For the text-containing cell, return its midpoint in [X, Y] coordinate format. 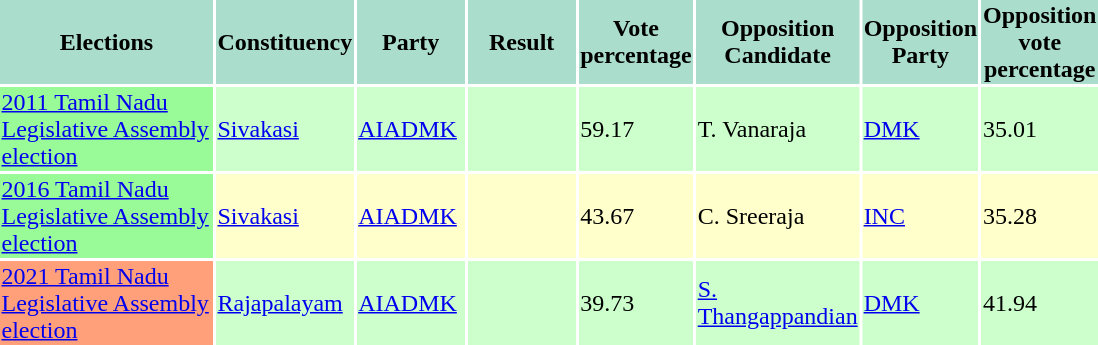
39.73 [636, 303]
Result [522, 42]
Opposition Party [920, 42]
41.94 [1040, 303]
Party [411, 42]
Elections [106, 42]
Opposition vote percentage [1040, 42]
2021 Tamil Nadu Legislative Assembly election [106, 303]
2016 Tamil Nadu Legislative Assembly election [106, 216]
35.28 [1040, 216]
Constituency [285, 42]
35.01 [1040, 129]
Rajapalayam [285, 303]
Opposition Candidate [778, 42]
43.67 [636, 216]
INC [920, 216]
T. Vanaraja [778, 129]
S. Thangappandian [778, 303]
2011 Tamil Nadu Legislative Assembly election [106, 129]
C. Sreeraja [778, 216]
59.17 [636, 129]
Vote percentage [636, 42]
